Scan for the cell matching the given text and deliver its (x, y) coordinate at center. 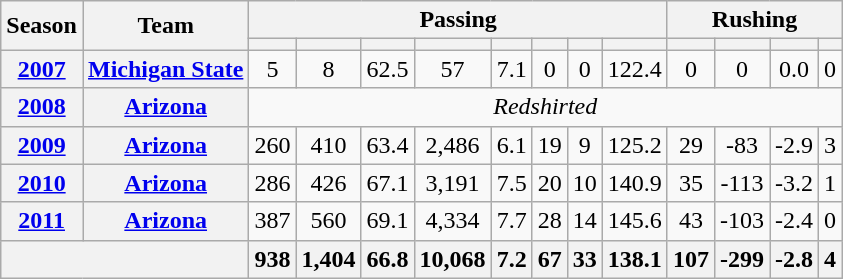
66.8 (388, 259)
0.0 (794, 69)
125.2 (634, 145)
-299 (742, 259)
145.6 (634, 221)
138.1 (634, 259)
3,191 (452, 183)
7.2 (512, 259)
62.5 (388, 69)
7.1 (512, 69)
-2.8 (794, 259)
Team (165, 26)
2,486 (452, 145)
69.1 (388, 221)
2010 (42, 183)
4 (830, 259)
-83 (742, 145)
Redshirted (546, 107)
2008 (42, 107)
20 (550, 183)
560 (328, 221)
-2.9 (794, 145)
140.9 (634, 183)
57 (452, 69)
9 (584, 145)
286 (272, 183)
10 (584, 183)
35 (690, 183)
2009 (42, 145)
410 (328, 145)
33 (584, 259)
1 (830, 183)
-113 (742, 183)
387 (272, 221)
7.7 (512, 221)
10,068 (452, 259)
-3.2 (794, 183)
43 (690, 221)
107 (690, 259)
938 (272, 259)
6.1 (512, 145)
1,404 (328, 259)
14 (584, 221)
2007 (42, 69)
2011 (42, 221)
Michigan State (165, 69)
-103 (742, 221)
-2.4 (794, 221)
7.5 (512, 183)
67 (550, 259)
28 (550, 221)
8 (328, 69)
5 (272, 69)
19 (550, 145)
Passing (458, 20)
260 (272, 145)
Rushing (754, 20)
Season (42, 26)
29 (690, 145)
4,334 (452, 221)
63.4 (388, 145)
3 (830, 145)
67.1 (388, 183)
426 (328, 183)
122.4 (634, 69)
